Provide the (X, Y) coordinate of the cell's center where the given text is located.  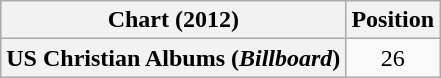
Position (393, 20)
26 (393, 58)
US Christian Albums (Billboard) (174, 58)
Chart (2012) (174, 20)
